Search for the cell housing the specified text and yield its (X, Y) center coordinate. 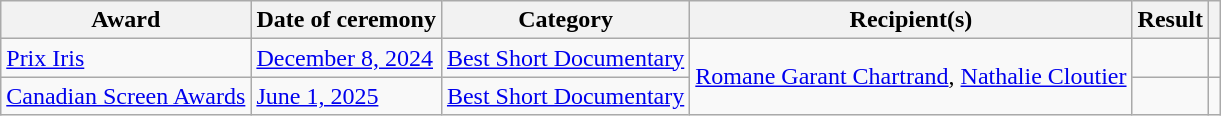
June 1, 2025 (346, 96)
Category (565, 20)
Recipient(s) (911, 20)
Date of ceremony (346, 20)
Canadian Screen Awards (126, 96)
December 8, 2024 (346, 58)
Romane Garant Chartrand, Nathalie Cloutier (911, 77)
Prix Iris (126, 58)
Award (126, 20)
Result (1170, 20)
